From the cell containing the given text, extract its center point as [X, Y] coordinate. 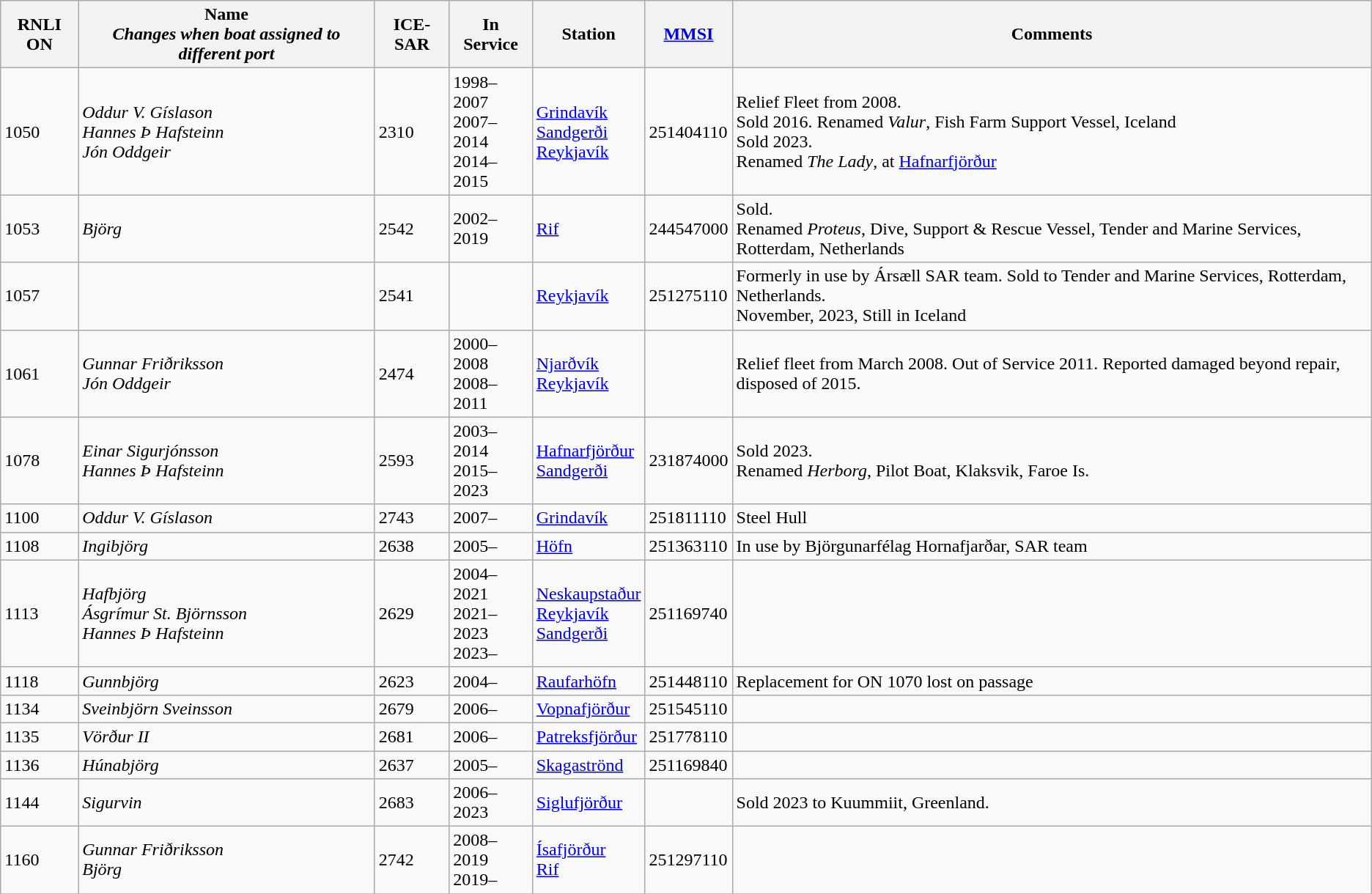
Siglufjörður [589, 803]
251545110 [689, 709]
2000–20082008–2011 [491, 374]
Sold 2023. Renamed Herborg, Pilot Boat, Klaksvik, Faroe Is. [1052, 460]
1136 [40, 764]
1118 [40, 681]
Húnabjörg [226, 764]
251448110 [689, 681]
Gunnar FriðrikssonBjörg [226, 860]
1057 [40, 296]
Comments [1052, 34]
2743 [412, 518]
2629 [412, 613]
Björg [226, 229]
2006–2023 [491, 803]
In Service [491, 34]
2541 [412, 296]
NeskaupstaðurReykjavíkSandgerði [589, 613]
GrindavíkSandgerðiReykjavík [589, 132]
Sveinbjörn Sveinsson [226, 709]
2004– [491, 681]
Ingibjörg [226, 546]
Replacement for ON 1070 lost on passage [1052, 681]
231874000 [689, 460]
1050 [40, 132]
Gunnbjörg [226, 681]
2474 [412, 374]
Patreksfjörður [589, 736]
1100 [40, 518]
2683 [412, 803]
Sold 2023 to Kuummiit, Greenland. [1052, 803]
Station [589, 34]
Steel Hull [1052, 518]
2007– [491, 518]
1113 [40, 613]
1053 [40, 229]
251811110 [689, 518]
1144 [40, 803]
NameChanges when boat assigned to different port [226, 34]
Formerly in use by Ársæll SAR team. Sold to Tender and Marine Services, Rotterdam, Netherlands.November, 2023, Still in Iceland [1052, 296]
2008–20192019– [491, 860]
2004–20212021–20232023– [491, 613]
2679 [412, 709]
Skagaströnd [589, 764]
251363110 [689, 546]
251297110 [689, 860]
2593 [412, 460]
NjarðvíkReykjavík [589, 374]
2310 [412, 132]
Höfn [589, 546]
Relief Fleet from 2008. Sold 2016. Renamed Valur, Fish Farm Support Vessel, IcelandSold 2023. Renamed The Lady, at Hafnarfjörður [1052, 132]
Grindavík [589, 518]
Rif [589, 229]
244547000 [689, 229]
Oddur V. GíslasonHannes Þ HafsteinnJón Oddgeir [226, 132]
251169840 [689, 764]
251169740 [689, 613]
2003–20142015–2023 [491, 460]
251275110 [689, 296]
Raufarhöfn [589, 681]
251778110 [689, 736]
Oddur V. Gíslason [226, 518]
2742 [412, 860]
251404110 [689, 132]
MMSI [689, 34]
Reykjavík [589, 296]
ICE-SAR [412, 34]
1108 [40, 546]
ÍsafjörðurRif [589, 860]
HafnarfjörðurSandgerði [589, 460]
2542 [412, 229]
1135 [40, 736]
2638 [412, 546]
Sold. Renamed Proteus, Dive, Support & Rescue Vessel, Tender and Marine Services, Rotterdam, Netherlands [1052, 229]
2681 [412, 736]
1061 [40, 374]
1160 [40, 860]
Vörður II [226, 736]
1134 [40, 709]
HafbjörgÁsgrímur St. BjörnssonHannes Þ Hafsteinn [226, 613]
2002–2019 [491, 229]
1998–20072007–20142014–2015 [491, 132]
1078 [40, 460]
Vopnafjörður [589, 709]
Einar SigurjónssonHannes Þ Hafsteinn [226, 460]
In use by Björgunarfélag Hornafjarðar, SAR team [1052, 546]
Sigurvin [226, 803]
2623 [412, 681]
2637 [412, 764]
RNLI ON [40, 34]
Gunnar FriðrikssonJón Oddgeir [226, 374]
Relief fleet from March 2008. Out of Service 2011. Reported damaged beyond repair, disposed of 2015. [1052, 374]
